Output the (x, y) coordinate of the center of the cell containing the given text.  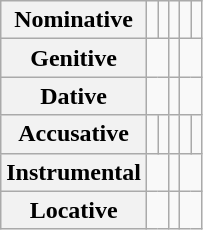
Locative (74, 210)
Genitive (74, 58)
Accusative (74, 134)
Nominative (74, 20)
Instrumental (74, 172)
Dative (74, 96)
